Scan for the cell matching the given text and deliver its [x, y] coordinate at center. 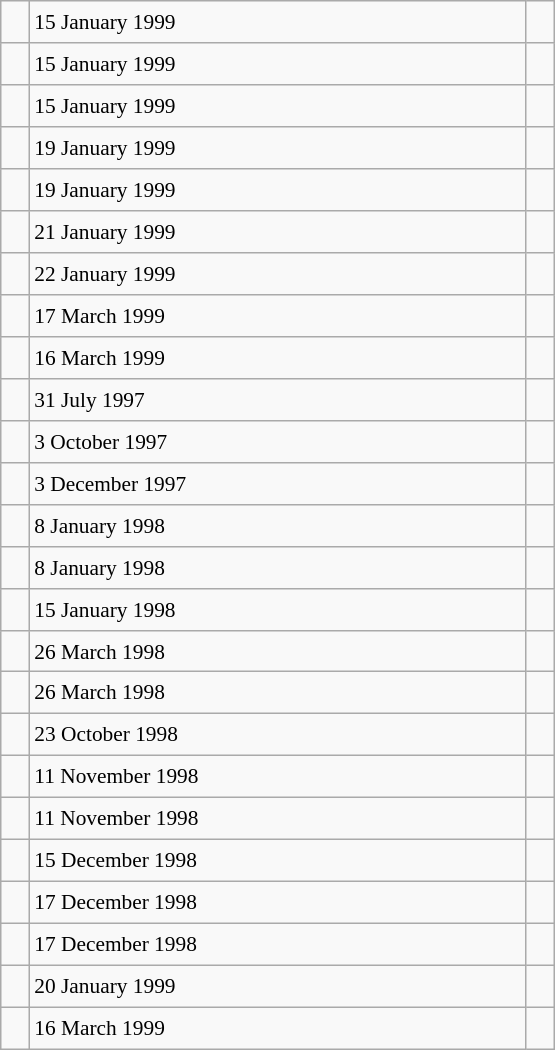
23 October 1998 [278, 735]
22 January 1999 [278, 274]
31 July 1997 [278, 399]
21 January 1999 [278, 232]
17 March 1999 [278, 316]
15 December 1998 [278, 861]
3 October 1997 [278, 441]
3 December 1997 [278, 483]
20 January 1999 [278, 986]
15 January 1998 [278, 609]
